Extract the [X, Y] coordinate from the center of the cell holding the provided text.  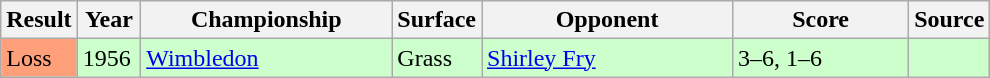
Surface [437, 20]
Grass [437, 58]
Wimbledon [266, 58]
Opponent [608, 20]
Score [821, 20]
Shirley Fry [608, 58]
Result [39, 20]
3–6, 1–6 [821, 58]
Year [109, 20]
1956 [109, 58]
Source [950, 20]
Championship [266, 20]
Loss [39, 58]
